Identify which cell holds the provided text, then report its [x, y] central coordinate. 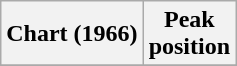
Peakposition [189, 34]
Chart (1966) [72, 34]
